Output the (X, Y) coordinate of the center of the cell containing the given text.  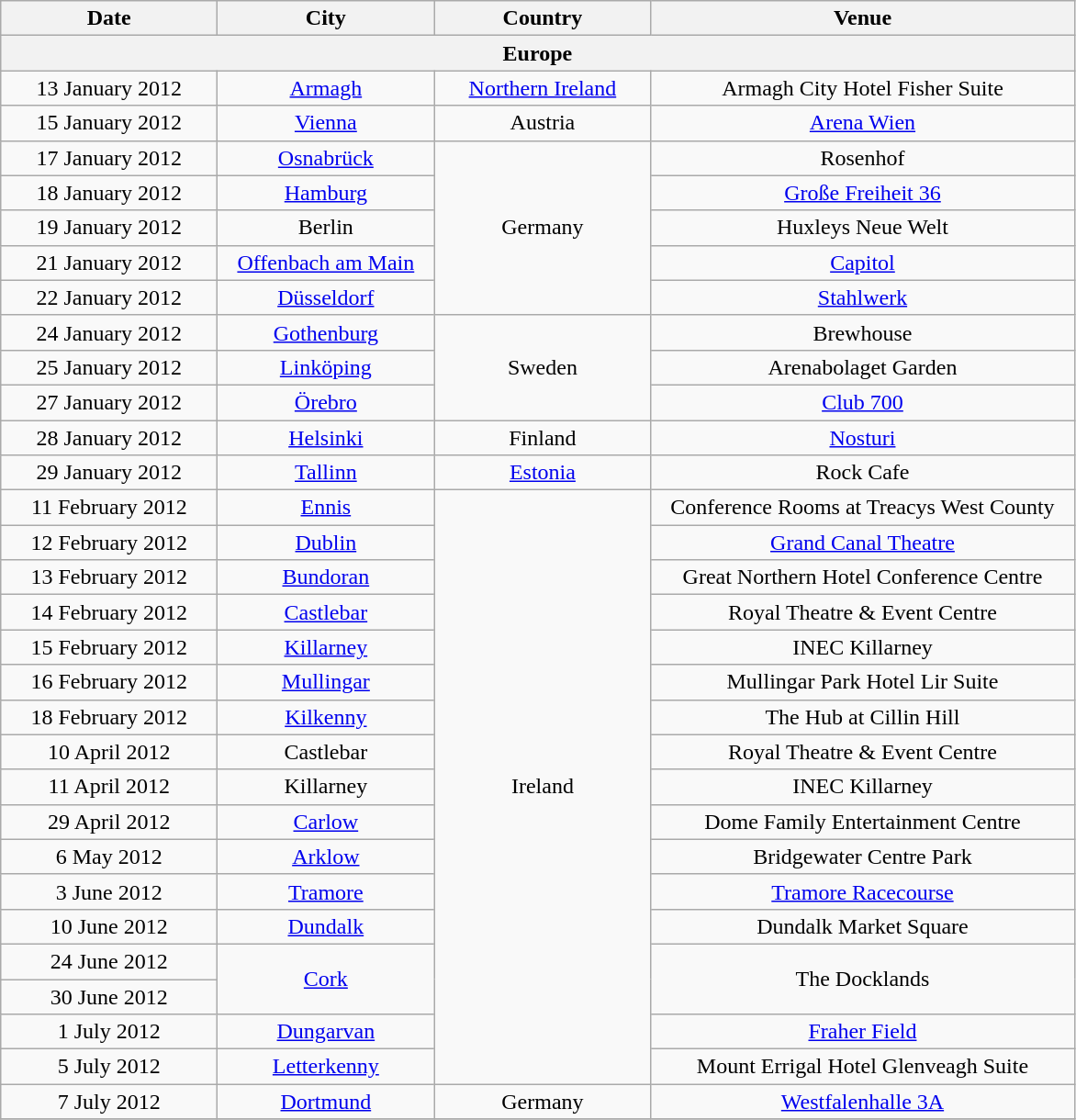
15 January 2012 (109, 123)
12 February 2012 (109, 543)
Kilkenny (326, 717)
Capitol (863, 263)
14 February 2012 (109, 612)
Date (109, 18)
City (326, 18)
Cork (326, 979)
17 January 2012 (109, 158)
24 January 2012 (109, 332)
22 January 2012 (109, 297)
Tallinn (326, 473)
28 January 2012 (109, 438)
The Hub at Cillin Hill (863, 717)
Armagh City Hotel Fisher Suite (863, 88)
6 May 2012 (109, 857)
21 January 2012 (109, 263)
10 April 2012 (109, 752)
24 June 2012 (109, 961)
Nosturi (863, 438)
Dortmund (326, 1102)
Ireland (543, 788)
7 July 2012 (109, 1102)
Conference Rooms at Treacys West County (863, 508)
Arena Wien (863, 123)
Venue (863, 18)
16 February 2012 (109, 682)
Carlow (326, 822)
Dundalk (326, 926)
11 April 2012 (109, 787)
Mullingar (326, 682)
13 February 2012 (109, 577)
Berlin (326, 228)
Große Freiheit 36 (863, 193)
3 June 2012 (109, 891)
Arenabolaget Garden (863, 367)
Northern Ireland (543, 88)
Osnabrück (326, 158)
18 February 2012 (109, 717)
Ennis (326, 508)
Fraher Field (863, 1032)
Linköping (326, 367)
13 January 2012 (109, 88)
Club 700 (863, 402)
Bundoran (326, 577)
Estonia (543, 473)
Örebro (326, 402)
Grand Canal Theatre (863, 543)
Tramore (326, 891)
29 April 2012 (109, 822)
19 January 2012 (109, 228)
Finland (543, 438)
1 July 2012 (109, 1032)
Brewhouse (863, 332)
15 February 2012 (109, 647)
18 January 2012 (109, 193)
Letterkenny (326, 1067)
10 June 2012 (109, 926)
Dungarvan (326, 1032)
Düsseldorf (326, 297)
29 January 2012 (109, 473)
Huxleys Neue Welt (863, 228)
27 January 2012 (109, 402)
The Docklands (863, 979)
Dublin (326, 543)
25 January 2012 (109, 367)
Country (543, 18)
Vienna (326, 123)
30 June 2012 (109, 996)
Bridgewater Centre Park (863, 857)
Austria (543, 123)
Mount Errigal Hotel Glenveagh Suite (863, 1067)
Dome Family Entertainment Centre (863, 822)
Rosenhof (863, 158)
Europe (538, 53)
Hamburg (326, 193)
Mullingar Park Hotel Lir Suite (863, 682)
Helsinki (326, 438)
Gothenburg (326, 332)
Stahlwerk (863, 297)
Tramore Racecourse (863, 891)
Great Northern Hotel Conference Centre (863, 577)
Rock Cafe (863, 473)
Arklow (326, 857)
11 February 2012 (109, 508)
Dundalk Market Square (863, 926)
Offenbach am Main (326, 263)
Sweden (543, 367)
Westfalenhalle 3A (863, 1102)
5 July 2012 (109, 1067)
Armagh (326, 88)
